Pinpoint the cell where the given text exists, returning its [X, Y] midpoint coordinate. 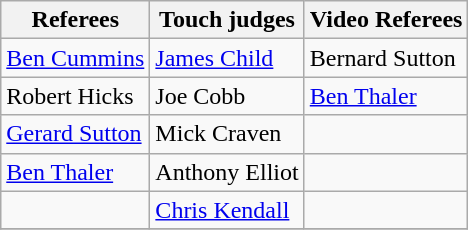
Mick Craven [227, 134]
Bernard Sutton [386, 58]
Referees [76, 20]
Video Referees [386, 20]
Touch judges [227, 20]
Gerard Sutton [76, 134]
Ben Cummins [76, 58]
Joe Cobb [227, 96]
Anthony Elliot [227, 172]
James Child [227, 58]
Robert Hicks [76, 96]
Chris Kendall [227, 210]
